For the text-containing cell, return its midpoint in [X, Y] coordinate format. 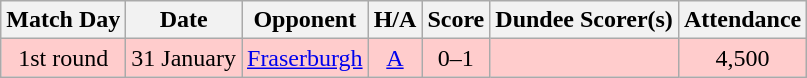
Opponent [306, 20]
Score [456, 20]
31 January [184, 58]
0–1 [456, 58]
Attendance [742, 20]
Date [184, 20]
A [395, 58]
Dundee Scorer(s) [584, 20]
4,500 [742, 58]
Match Day [64, 20]
Fraserburgh [306, 58]
H/A [395, 20]
1st round [64, 58]
